Detect which cell encompasses the target text, then output its [X, Y] center coordinate. 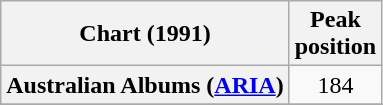
Chart (1991) [145, 34]
Australian Albums (ARIA) [145, 85]
184 [335, 85]
Peakposition [335, 34]
